Determine the (x, y) coordinate at the center of the cell enclosing the given text.  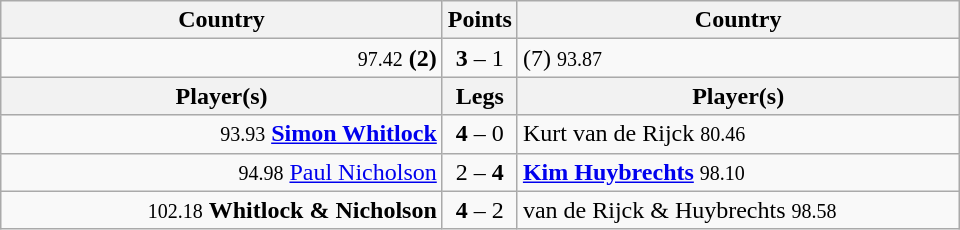
94.98 Paul Nicholson (222, 172)
2 – 4 (480, 172)
93.93 Simon Whitlock (222, 134)
97.42 (2) (222, 58)
4 – 0 (480, 134)
Kim Huybrechts 98.10 (738, 172)
3 – 1 (480, 58)
Points (480, 20)
102.18 Whitlock & Nicholson (222, 210)
(7) 93.87 (738, 58)
van de Rijck & Huybrechts 98.58 (738, 210)
Kurt van de Rijck 80.46 (738, 134)
4 – 2 (480, 210)
Legs (480, 96)
